Scan for the cell matching the given text and deliver its [X, Y] coordinate at center. 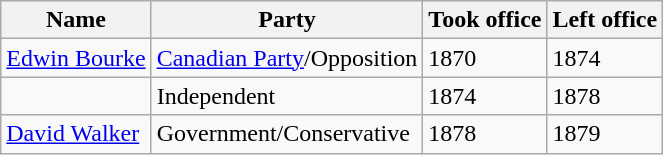
Independent [287, 96]
Took office [485, 20]
David Walker [76, 134]
1879 [605, 134]
Government/Conservative [287, 134]
Left office [605, 20]
Edwin Bourke [76, 58]
Party [287, 20]
Canadian Party/Opposition [287, 58]
1870 [485, 58]
Name [76, 20]
